Return (x, y) of the center of cell containing provided text 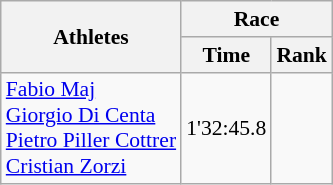
Athletes (91, 36)
Fabio MajGiorgio Di CentaPietro Piller CottrerCristian Zorzi (91, 128)
1'32:45.8 (226, 128)
Race (256, 19)
Rank (302, 55)
Time (226, 55)
